Locate the cell with the specified text and output its (X, Y) center coordinate. 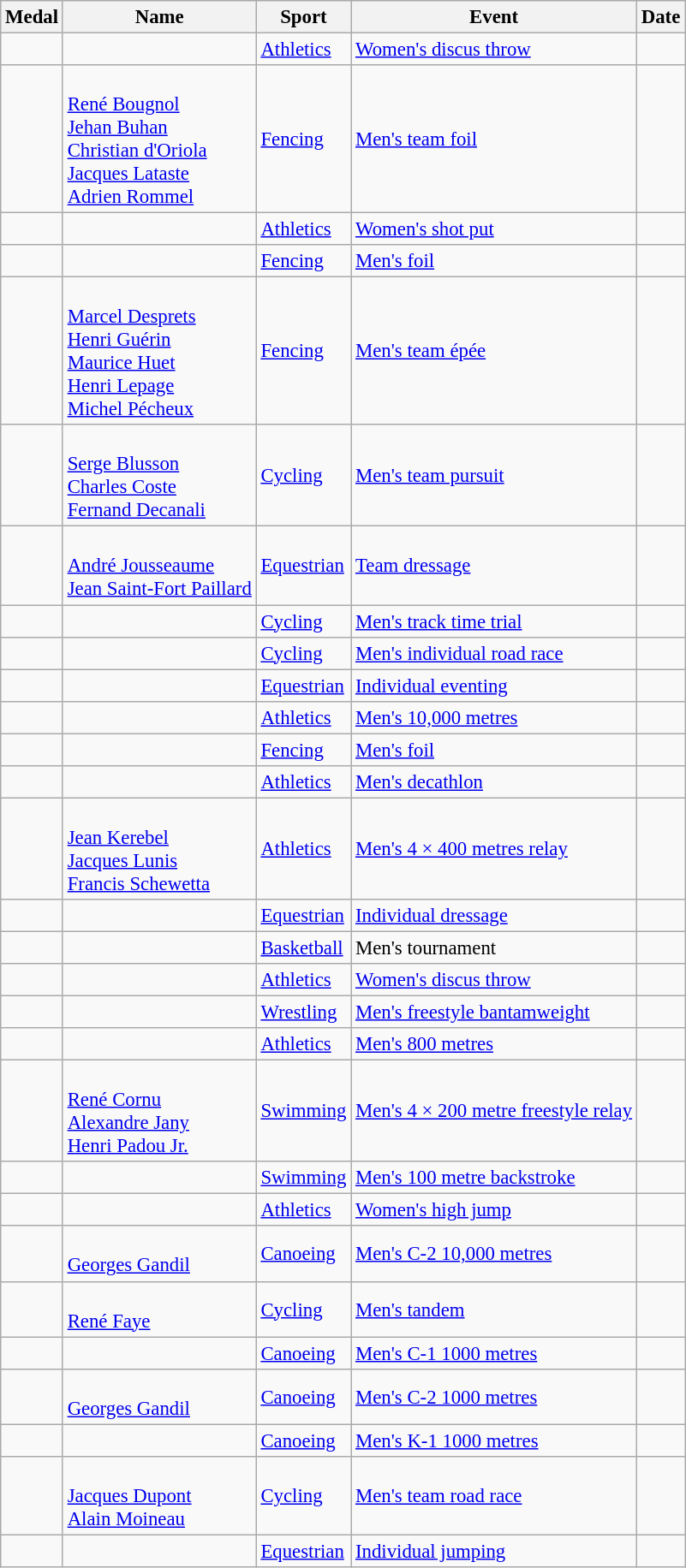
Jean KerebelJacques LunisFrancis Schewetta (159, 849)
Men's team road race (494, 1496)
André JousseaumeJean Saint-Fort Paillard (159, 566)
Men's 10,000 metres (494, 717)
Team dressage (494, 566)
Wrestling (303, 1013)
Individual jumping (494, 1551)
René CornuAlexandre JanyHenri Padou Jr. (159, 1111)
Marcel DespretsHenri GuérinMaurice HuetHenri LepageMichel Pécheux (159, 351)
Men's tandem (494, 1310)
Men's track time trial (494, 621)
Event (494, 17)
Men's freestyle bantamweight (494, 1013)
Men's C-2 1000 metres (494, 1397)
René Faye (159, 1310)
René BougnolJehan BuhanChristian d'OriolaJacques LatasteAdrien Rommel (159, 139)
Date (660, 17)
Men's 4 × 400 metres relay (494, 849)
Women's shot put (494, 229)
Men's 4 × 200 metre freestyle relay (494, 1111)
Men's team foil (494, 139)
Women's high jump (494, 1210)
Men's C-2 10,000 metres (494, 1255)
Sport (303, 17)
Men's C-1 1000 metres (494, 1353)
Name (159, 17)
Men's individual road race (494, 653)
Individual dressage (494, 916)
Serge BlussonCharles CosteFernand Decanali (159, 476)
Men's K-1 1000 metres (494, 1440)
Jacques DupontAlain Moineau (159, 1496)
Men's team épée (494, 351)
Men's decathlon (494, 782)
Men's team pursuit (494, 476)
Men's 100 metre backstroke (494, 1178)
Men's 800 metres (494, 1044)
Medal (33, 17)
Men's tournament (494, 947)
Basketball (303, 947)
Individual eventing (494, 686)
